Scan for the cell matching the given text and deliver its (X, Y) coordinate at center. 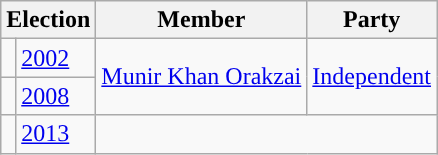
Independent (372, 77)
Munir Khan Orakzai (202, 77)
Election (48, 20)
Party (372, 20)
Member (202, 20)
2008 (56, 96)
2002 (56, 58)
2013 (56, 134)
